For the text-containing cell, return its midpoint in [x, y] coordinate format. 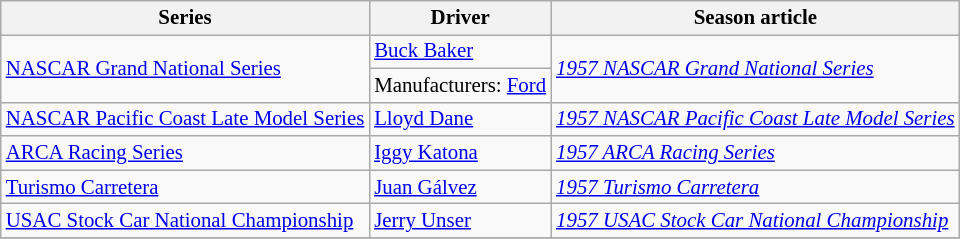
1957 NASCAR Grand National Series [755, 68]
Lloyd Dane [460, 119]
Turismo Carretera [185, 187]
Manufacturers: Ford [460, 85]
Season article [755, 18]
Iggy Katona [460, 153]
Buck Baker [460, 51]
1957 ARCA Racing Series [755, 153]
ARCA Racing Series [185, 153]
NASCAR Grand National Series [185, 68]
Driver [460, 18]
1957 NASCAR Pacific Coast Late Model Series [755, 119]
NASCAR Pacific Coast Late Model Series [185, 119]
1957 Turismo Carretera [755, 187]
1957 USAC Stock Car National Championship [755, 221]
Juan Gálvez [460, 187]
Series [185, 18]
USAC Stock Car National Championship [185, 221]
Jerry Unser [460, 221]
